From the cell containing the given text, extract its center point as (X, Y) coordinate. 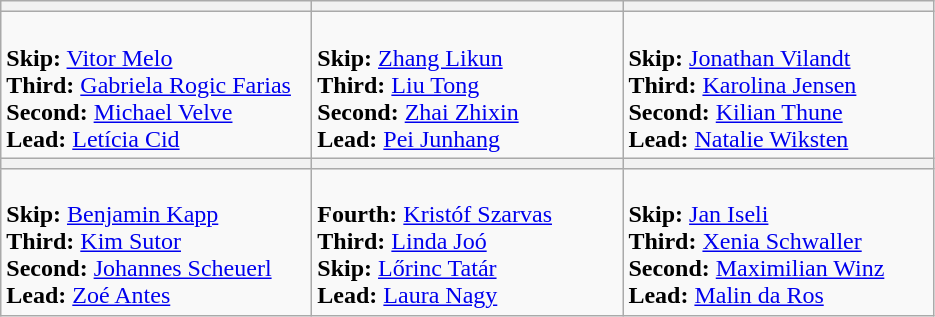
Skip: Jonathan Vilandt Third: Karolina Jensen Second: Kilian Thune Lead: Natalie Wiksten (778, 85)
Fourth: Kristóf Szarvas Third: Linda Joó Skip: Lőrinc Tatár Lead: Laura Nagy (468, 242)
Skip: Zhang Likun Third: Liu Tong Second: Zhai Zhixin Lead: Pei Junhang (468, 85)
Skip: Jan Iseli Third: Xenia Schwaller Second: Maximilian Winz Lead: Malin da Ros (778, 242)
Skip: Vitor Melo Third: Gabriela Rogic Farias Second: Michael Velve Lead: Letícia Cid (156, 85)
Skip: Benjamin Kapp Third: Kim Sutor Second: Johannes Scheuerl Lead: Zoé Antes (156, 242)
